Find where the given text appears and provide that cell's center as [X, Y] coordinate. 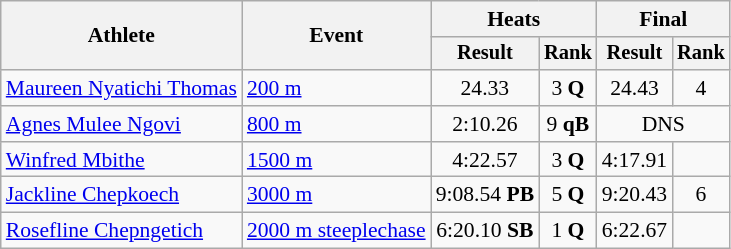
Jackline Chepkoech [122, 195]
Winfred Mbithe [122, 160]
DNS [664, 124]
6:22.67 [634, 231]
200 m [336, 88]
1 Q [568, 231]
Event [336, 36]
1500 m [336, 160]
9 qB [568, 124]
Heats [514, 19]
Agnes Mulee Ngovi [122, 124]
Final [664, 19]
4 [701, 88]
24.43 [634, 88]
Rosefline Chepngetich [122, 231]
800 m [336, 124]
9:08.54 PB [485, 195]
Athlete [122, 36]
4:22.57 [485, 160]
2000 m steeplechase [336, 231]
24.33 [485, 88]
2:10.26 [485, 124]
3000 m [336, 195]
Maureen Nyatichi Thomas [122, 88]
6 [701, 195]
6:20.10 SB [485, 231]
5 Q [568, 195]
9:20.43 [634, 195]
4:17.91 [634, 160]
